Capture the cell that displays the provided text and extract its [x, y] central coordinate. 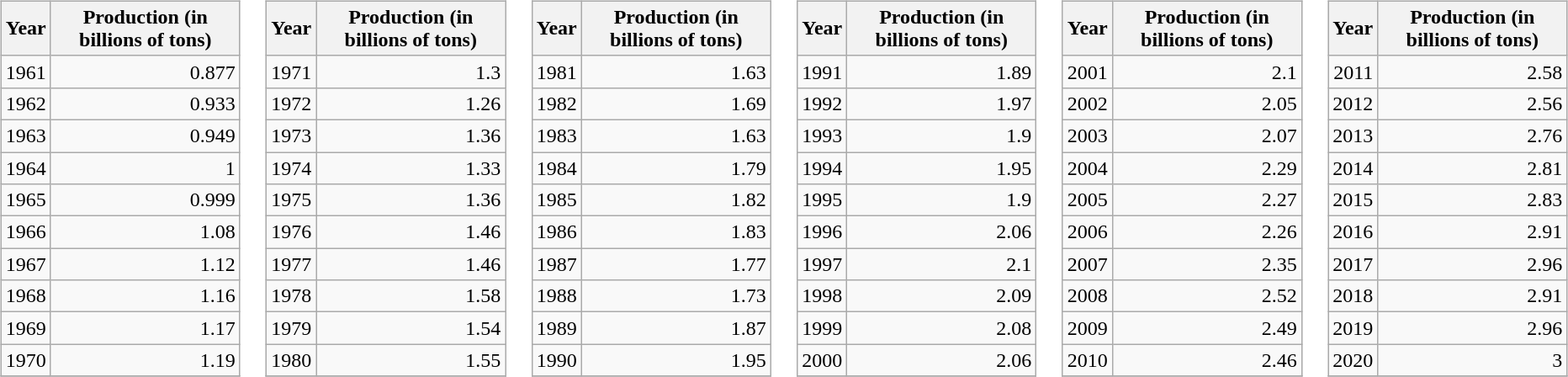
1965 [25, 200]
3 [1472, 360]
2004 [1087, 167]
1991 [823, 72]
2.76 [1472, 135]
2009 [1087, 328]
1978 [291, 296]
1987 [557, 264]
2.07 [1206, 135]
1990 [557, 360]
2.29 [1206, 167]
1995 [823, 200]
2016 [1353, 232]
2.49 [1206, 328]
2018 [1353, 296]
2006 [1087, 232]
2.52 [1206, 296]
1969 [25, 328]
2011 [1353, 72]
2002 [1087, 104]
2.35 [1206, 264]
1982 [557, 104]
0.933 [145, 104]
1996 [823, 232]
2014 [1353, 167]
1.83 [676, 232]
2.27 [1206, 200]
1.16 [145, 296]
2.08 [942, 328]
1970 [25, 360]
1.12 [145, 264]
2012 [1353, 104]
1977 [291, 264]
1964 [25, 167]
1989 [557, 328]
1993 [823, 135]
2.09 [942, 296]
1.97 [942, 104]
1.87 [676, 328]
1975 [291, 200]
2010 [1087, 360]
1.77 [676, 264]
0.949 [145, 135]
1.55 [411, 360]
1.54 [411, 328]
1971 [291, 72]
2.46 [1206, 360]
1988 [557, 296]
1.17 [145, 328]
1.26 [411, 104]
0.877 [145, 72]
1.33 [411, 167]
1.79 [676, 167]
1.19 [145, 360]
2003 [1087, 135]
1999 [823, 328]
2.81 [1472, 167]
1972 [291, 104]
1963 [25, 135]
1979 [291, 328]
1974 [291, 167]
1.73 [676, 296]
1980 [291, 360]
2.26 [1206, 232]
2013 [1353, 135]
1994 [823, 167]
1983 [557, 135]
1962 [25, 104]
2007 [1087, 264]
1968 [25, 296]
1984 [557, 167]
2.58 [1472, 72]
1.69 [676, 104]
2020 [1353, 360]
1997 [823, 264]
2005 [1087, 200]
1.58 [411, 296]
1985 [557, 200]
2019 [1353, 328]
2008 [1087, 296]
1.89 [942, 72]
0.999 [145, 200]
1 [145, 167]
1973 [291, 135]
2.56 [1472, 104]
1992 [823, 104]
1.3 [411, 72]
1966 [25, 232]
2.05 [1206, 104]
2017 [1353, 264]
2000 [823, 360]
2.83 [1472, 200]
1998 [823, 296]
1981 [557, 72]
1967 [25, 264]
1986 [557, 232]
2015 [1353, 200]
1976 [291, 232]
2001 [1087, 72]
1.08 [145, 232]
1.82 [676, 200]
1961 [25, 72]
